Return the (X, Y) coordinate for the center point of the cell that contains the specified text.  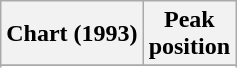
Peakposition (189, 34)
Chart (1993) (72, 34)
